Determine the [X, Y] coordinate at the center of the cell enclosing the given text.  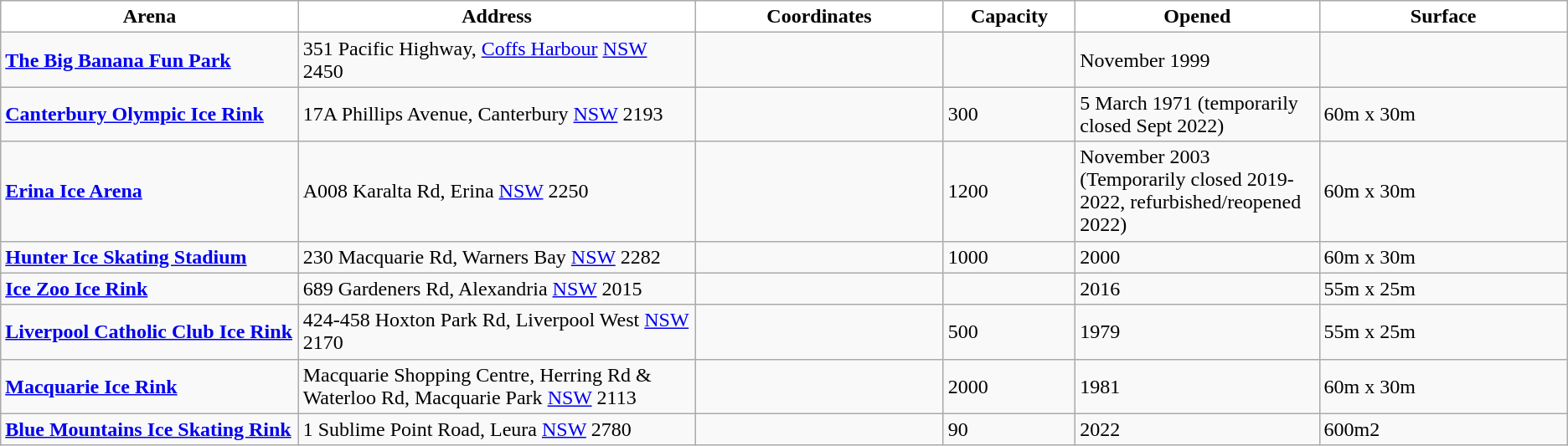
Coordinates [819, 17]
Macquarie Shopping Centre, Herring Rd & Waterloo Rd, Macquarie Park NSW 2113 [497, 387]
600m2 [1443, 429]
Ice Zoo Ice Rink [149, 289]
351 Pacific Highway, Coffs Harbour NSW 2450 [497, 60]
Blue Mountains Ice Skating Rink [149, 429]
1200 [1009, 191]
November 2003(Temporarily closed 2019-2022, refurbished/reopened 2022) [1198, 191]
17A Phillips Avenue, Canterbury NSW 2193 [497, 114]
Arena [149, 17]
Address [497, 17]
The Big Banana Fun Park [149, 60]
Surface [1443, 17]
Opened [1198, 17]
1 Sublime Point Road, Leura NSW 2780 [497, 429]
424-458 Hoxton Park Rd, Liverpool West NSW 2170 [497, 331]
Erina Ice Arena [149, 191]
2016 [1198, 289]
A008 Karalta Rd, Erina NSW 2250 [497, 191]
689 Gardeners Rd, Alexandria NSW 2015 [497, 289]
Hunter Ice Skating Stadium [149, 257]
1000 [1009, 257]
5 March 1971 (temporarily closed Sept 2022) [1198, 114]
Liverpool Catholic Club Ice Rink [149, 331]
90 [1009, 429]
Macquarie Ice Rink [149, 387]
1979 [1198, 331]
300 [1009, 114]
Canterbury Olympic Ice Rink [149, 114]
November 1999 [1198, 60]
230 Macquarie Rd, Warners Bay NSW 2282 [497, 257]
2022 [1198, 429]
Capacity [1009, 17]
500 [1009, 331]
1981 [1198, 387]
